Search for the cell housing the specified text and yield its [X, Y] center coordinate. 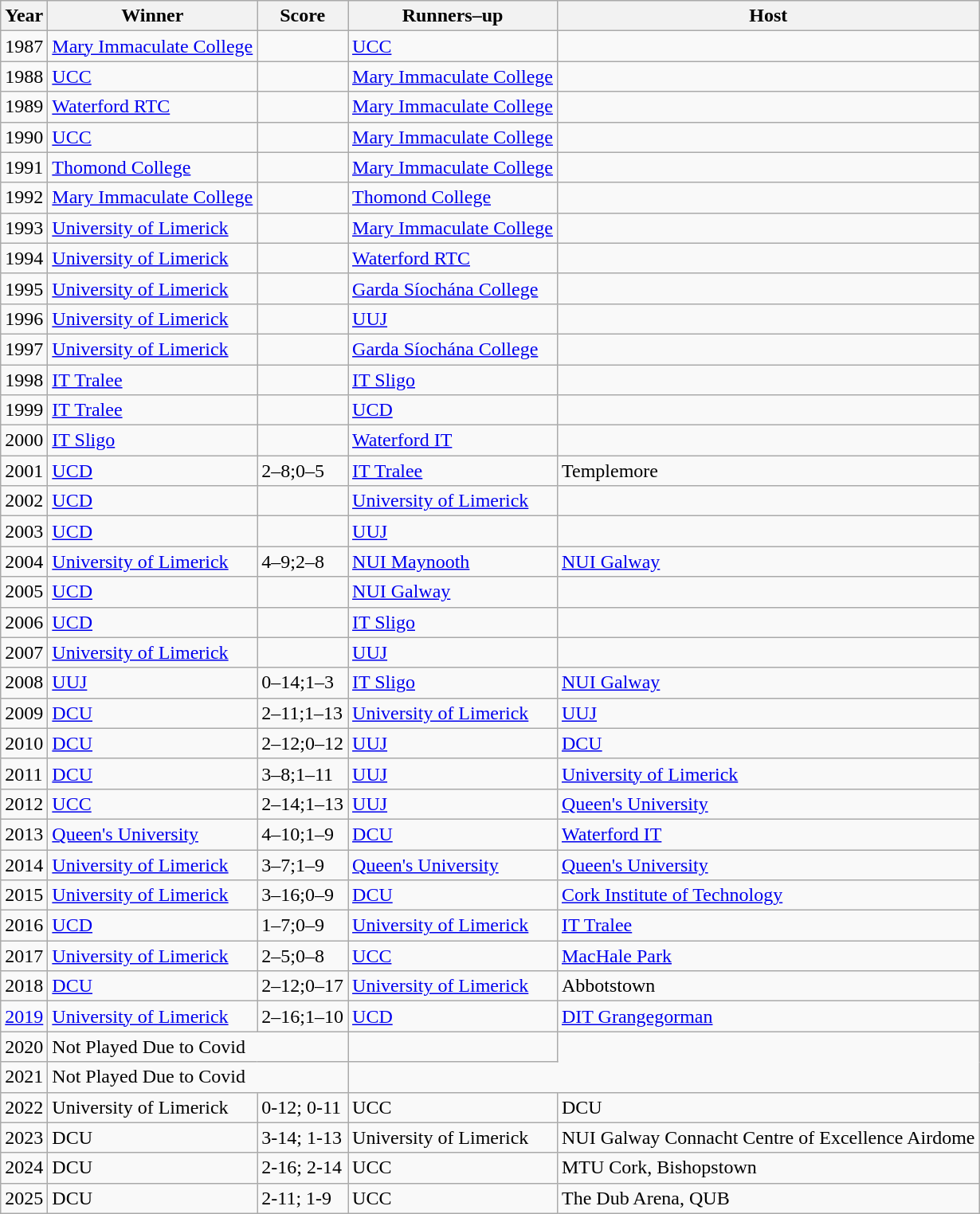
2–16;1–10 [303, 1016]
2022 [24, 1107]
NUI Maynooth [453, 562]
2–14;1–13 [303, 804]
1994 [24, 258]
1997 [24, 349]
2–5;0–8 [303, 956]
2018 [24, 986]
Year [24, 16]
1993 [24, 228]
The Dub Arena, QUB [768, 1198]
2009 [24, 713]
NUI Galway Connacht Centre of Excellence Airdome [768, 1138]
Cork Institute of Technology [768, 895]
2016 [24, 926]
Score [303, 16]
2012 [24, 804]
1998 [24, 380]
2015 [24, 895]
MTU Cork, Bishopstown [768, 1168]
1991 [24, 167]
1988 [24, 76]
2-11; 1-9 [303, 1198]
2008 [24, 683]
3–16;0–9 [303, 895]
2014 [24, 864]
1–7;0–9 [303, 926]
2-16; 2-14 [303, 1168]
1992 [24, 198]
Templemore [768, 471]
2–8;0–5 [303, 471]
MacHale Park [768, 956]
2003 [24, 531]
Abbotstown [768, 986]
DIT Grangegorman [768, 1016]
3–7;1–9 [303, 864]
2010 [24, 743]
2002 [24, 501]
2024 [24, 1168]
0–14;1–3 [303, 683]
2000 [24, 441]
2011 [24, 773]
2001 [24, 471]
1996 [24, 319]
2025 [24, 1198]
2021 [24, 1077]
2017 [24, 956]
2019 [24, 1016]
1989 [24, 107]
1995 [24, 288]
1987 [24, 46]
2–12;0–12 [303, 743]
3-14; 1-13 [303, 1138]
1999 [24, 410]
2006 [24, 622]
2023 [24, 1138]
2005 [24, 592]
2004 [24, 562]
Host [768, 16]
2013 [24, 834]
4–9;2–8 [303, 562]
3–8;1–11 [303, 773]
2–12;0–17 [303, 986]
2020 [24, 1047]
Winner [153, 16]
2–11;1–13 [303, 713]
2007 [24, 652]
1990 [24, 137]
0-12; 0-11 [303, 1107]
4–10;1–9 [303, 834]
Runners–up [453, 16]
